Provide the [X, Y] coordinate of the cell's center where the given text is located.  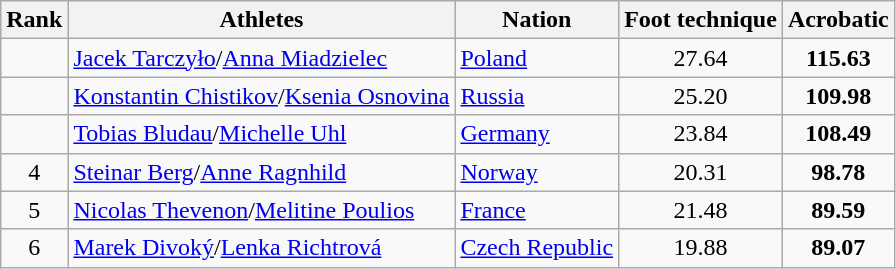
6 [34, 248]
89.07 [838, 248]
27.64 [701, 58]
19.88 [701, 248]
Jacek Tarczyło/Anna Miadzielec [262, 58]
20.31 [701, 172]
Konstantin Chistikov/Ksenia Osnovina [262, 96]
21.48 [701, 210]
115.63 [838, 58]
Russia [537, 96]
Poland [537, 58]
Steinar Berg/Anne Ragnhild [262, 172]
Tobias Bludau/Michelle Uhl [262, 134]
Foot technique [701, 20]
Marek Divoký/Lenka Richtrová [262, 248]
Germany [537, 134]
Athletes [262, 20]
109.98 [838, 96]
Nation [537, 20]
23.84 [701, 134]
Rank [34, 20]
98.78 [838, 172]
Acrobatic [838, 20]
France [537, 210]
5 [34, 210]
4 [34, 172]
Czech Republic [537, 248]
Nicolas Thevenon/Melitine Poulios [262, 210]
89.59 [838, 210]
25.20 [701, 96]
Norway [537, 172]
108.49 [838, 134]
